Search for the cell housing the specified text and yield its [X, Y] center coordinate. 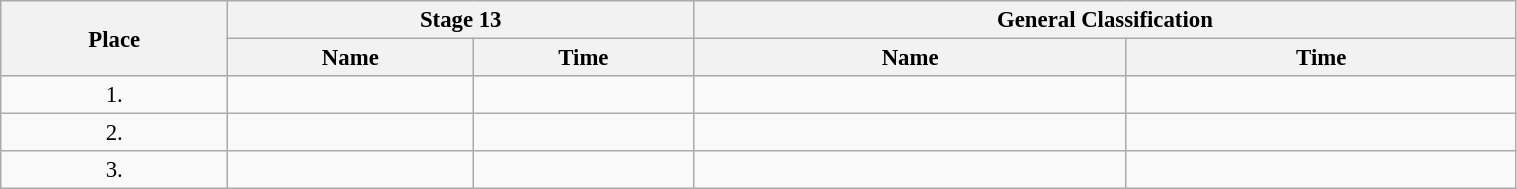
1. [114, 95]
3. [114, 170]
General Classification [1105, 20]
Stage 13 [461, 20]
Place [114, 38]
2. [114, 133]
